Scan for the cell matching the given text and deliver its (X, Y) coordinate at center. 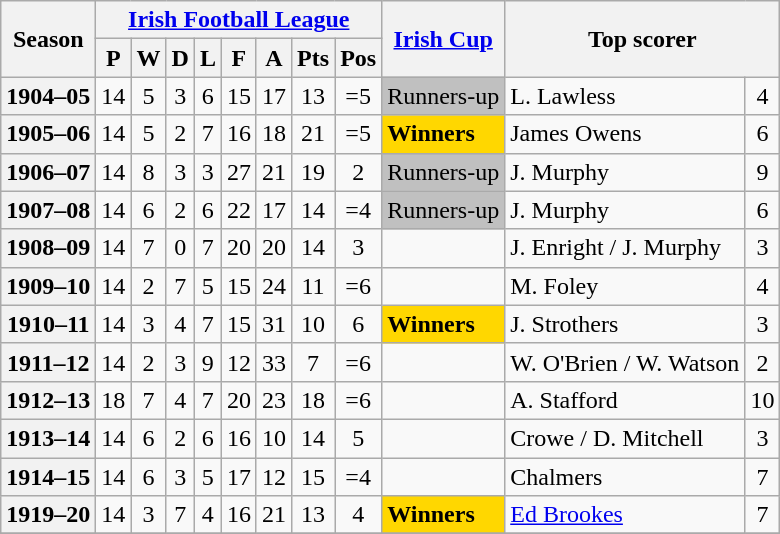
1910–11 (48, 324)
Crowe / D. Mitchell (625, 438)
1912–13 (48, 400)
27 (238, 172)
1904–05 (48, 96)
W (148, 58)
0 (180, 248)
31 (274, 324)
Pos (358, 58)
A. Stafford (625, 400)
1907–08 (48, 210)
P (114, 58)
Chalmers (625, 477)
J. Strothers (625, 324)
D (180, 58)
23 (274, 400)
1913–14 (48, 438)
Season (48, 39)
19 (314, 172)
33 (274, 362)
1914–15 (48, 477)
L (208, 58)
Irish Football League (239, 20)
J. Enright / J. Murphy (625, 248)
Irish Cup (444, 39)
1905–06 (48, 134)
8 (148, 172)
F (238, 58)
1909–10 (48, 286)
1919–20 (48, 515)
1908–09 (48, 248)
M. Foley (625, 286)
22 (238, 210)
W. O'Brien / W. Watson (625, 362)
24 (274, 286)
Ed Brookes (625, 515)
L. Lawless (625, 96)
1906–07 (48, 172)
A (274, 58)
11 (314, 286)
1911–12 (48, 362)
Pts (314, 58)
Top scorer (642, 39)
James Owens (625, 134)
